For the text-containing cell, return its midpoint in [x, y] coordinate format. 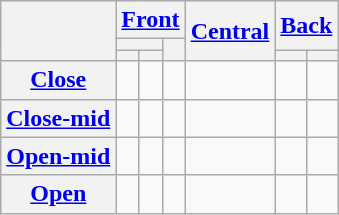
Central [230, 31]
Front [150, 20]
Close [58, 80]
Back [306, 26]
Close-mid [58, 118]
Open [58, 194]
Open-mid [58, 156]
